Find where the given text appears and provide that cell's center as [X, Y] coordinate. 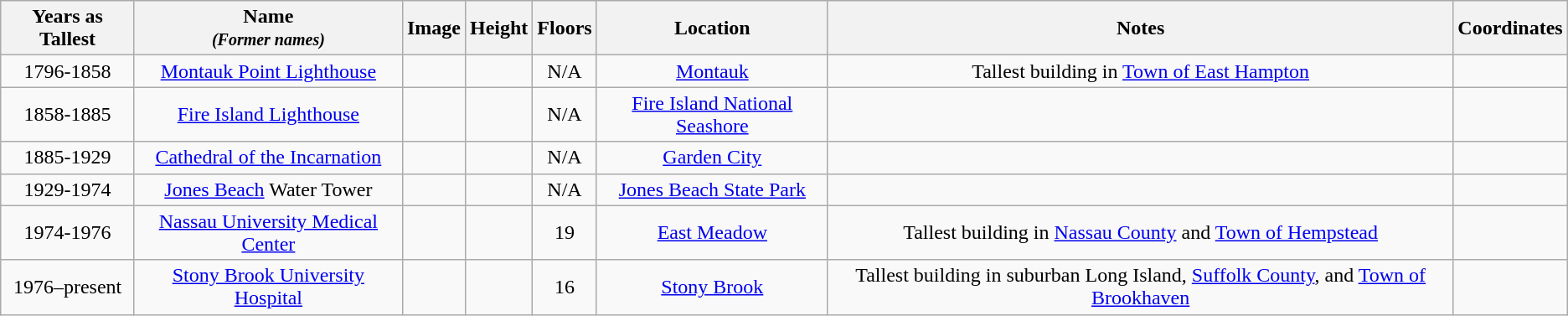
Nassau University Medical Center [268, 233]
1885-1929 [68, 158]
1976–present [68, 287]
Image [434, 28]
Montauk [712, 71]
Tallest building in Town of East Hampton [1140, 71]
Garden City [712, 158]
Name(Former names) [268, 28]
Stony Brook [712, 287]
Fire Island Lighthouse [268, 114]
Height [498, 28]
Montauk Point Lighthouse [268, 71]
1858-1885 [68, 114]
1929-1974 [68, 189]
Stony Brook University Hospital [268, 287]
Tallest building in Nassau County and Town of Hempstead [1140, 233]
Jones Beach State Park [712, 189]
Coordinates [1510, 28]
East Meadow [712, 233]
16 [565, 287]
1974-1976 [68, 233]
Tallest building in suburban Long Island, Suffolk County, and Town of Brookhaven [1140, 287]
Floors [565, 28]
1796-1858 [68, 71]
Notes [1140, 28]
Jones Beach Water Tower [268, 189]
Fire Island National Seashore [712, 114]
Location [712, 28]
Years as Tallest [68, 28]
19 [565, 233]
Cathedral of the Incarnation [268, 158]
